Detect which cell encompasses the target text, then output its [x, y] center coordinate. 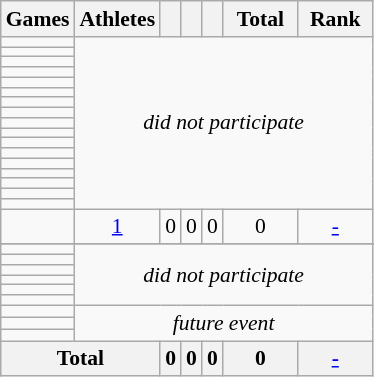
future event [223, 323]
1 [117, 227]
Athletes [117, 19]
Games [38, 19]
Rank [336, 19]
